Find where the given text appears and provide that cell's center as [X, Y] coordinate. 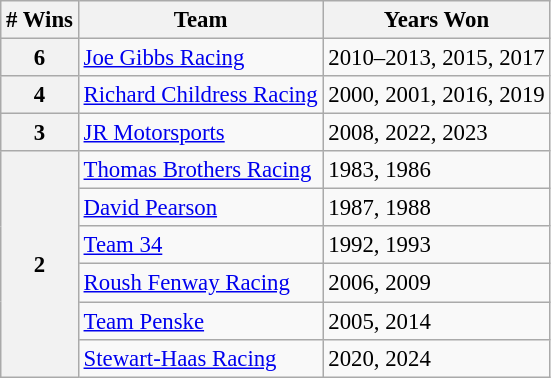
6 [40, 58]
Team 34 [200, 245]
2008, 2022, 2023 [436, 133]
Stewart-Haas Racing [200, 358]
3 [40, 133]
1987, 1988 [436, 208]
Joe Gibbs Racing [200, 58]
2006, 2009 [436, 283]
Team [200, 20]
2005, 2014 [436, 321]
1983, 1986 [436, 170]
JR Motorsports [200, 133]
# Wins [40, 20]
Team Penske [200, 321]
2000, 2001, 2016, 2019 [436, 95]
Richard Childress Racing [200, 95]
4 [40, 95]
David Pearson [200, 208]
Thomas Brothers Racing [200, 170]
Roush Fenway Racing [200, 283]
2020, 2024 [436, 358]
1992, 1993 [436, 245]
2 [40, 264]
Years Won [436, 20]
2010–2013, 2015, 2017 [436, 58]
